Return (X, Y) of the center of cell containing provided text 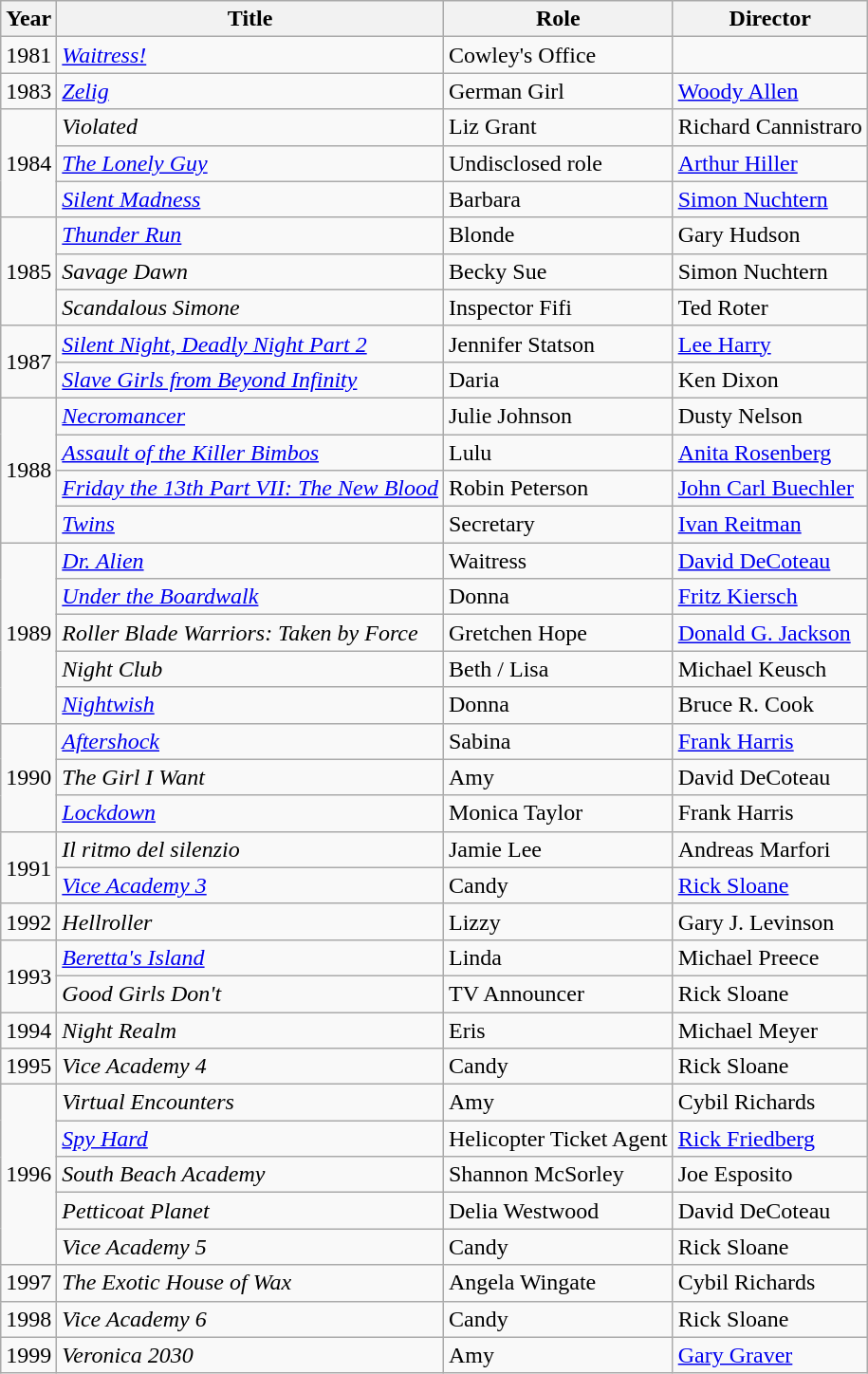
Slave Girls from Beyond Infinity (250, 380)
Lockdown (250, 813)
The Exotic House of Wax (250, 1283)
1984 (28, 163)
Vice Academy 3 (250, 885)
1996 (28, 1175)
TV Announcer (558, 993)
Silent Madness (250, 199)
1981 (28, 55)
Andreas Marfori (770, 849)
Gary Graver (770, 1355)
Spy Hard (250, 1139)
Monica Taylor (558, 813)
Barbara (558, 199)
The Girl I Want (250, 777)
Beth / Lisa (558, 669)
Liz Grant (558, 127)
Necromancer (250, 416)
Vice Academy 5 (250, 1247)
1991 (28, 867)
Rick Friedberg (770, 1139)
Jamie Lee (558, 849)
Helicopter Ticket Agent (558, 1139)
Friday the 13th Part VII: The New Blood (250, 489)
1997 (28, 1283)
The Lonely Guy (250, 163)
1992 (28, 921)
Jennifer Statson (558, 343)
Blonde (558, 235)
Fritz Kiersch (770, 597)
Robin Peterson (558, 489)
Aftershock (250, 741)
Eris (558, 1030)
1985 (28, 271)
Night Club (250, 669)
Hellroller (250, 921)
John Carl Buechler (770, 489)
Il ritmo del silenzio (250, 849)
South Beach Academy (250, 1175)
Angela Wingate (558, 1283)
Role (558, 19)
1988 (28, 470)
Dr. Alien (250, 561)
Twins (250, 525)
Richard Cannistraro (770, 127)
Zelig (250, 91)
Bruce R. Cook (770, 705)
Vice Academy 6 (250, 1319)
Daria (558, 380)
Title (250, 19)
Gary Hudson (770, 235)
Veronica 2030 (250, 1355)
Nightwish (250, 705)
Lulu (558, 453)
Becky Sue (558, 271)
Vice Academy 4 (250, 1067)
Woody Allen (770, 91)
Inspector Fifi (558, 307)
Lizzy (558, 921)
Petticoat Planet (250, 1211)
1983 (28, 91)
Lee Harry (770, 343)
Michael Meyer (770, 1030)
Undisclosed role (558, 163)
Arthur Hiller (770, 163)
Ivan Reitman (770, 525)
Assault of the Killer Bimbos (250, 453)
1989 (28, 633)
Thunder Run (250, 235)
Roller Blade Warriors: Taken by Force (250, 633)
Beretta's Island (250, 957)
1998 (28, 1319)
Michael Keusch (770, 669)
1990 (28, 777)
Sabina (558, 741)
1987 (28, 362)
Delia Westwood (558, 1211)
Linda (558, 957)
Director (770, 19)
Virtual Encounters (250, 1103)
Year (28, 19)
Gretchen Hope (558, 633)
Violated (250, 127)
Julie Johnson (558, 416)
Savage Dawn (250, 271)
Good Girls Don't (250, 993)
Dusty Nelson (770, 416)
Gary J. Levinson (770, 921)
Donald G. Jackson (770, 633)
Night Realm (250, 1030)
Cowley's Office (558, 55)
Ken Dixon (770, 380)
Waitress! (250, 55)
Shannon McSorley (558, 1175)
Silent Night, Deadly Night Part 2 (250, 343)
1999 (28, 1355)
Ted Roter (770, 307)
German Girl (558, 91)
1995 (28, 1067)
Joe Esposito (770, 1175)
Scandalous Simone (250, 307)
Secretary (558, 525)
Anita Rosenberg (770, 453)
Michael Preece (770, 957)
Under the Boardwalk (250, 597)
Waitress (558, 561)
1994 (28, 1030)
1993 (28, 975)
